Extract the (X, Y) coordinate from the center of the cell holding the provided text.  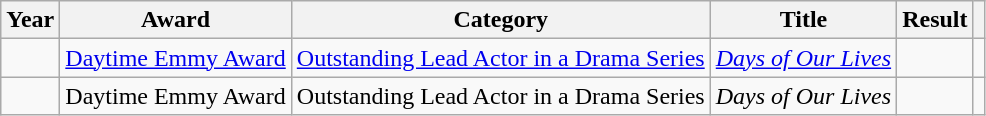
Title (803, 20)
Year (30, 20)
Category (500, 20)
Result (935, 20)
Award (176, 20)
